Output the [X, Y] coordinate of the center of the cell containing the given text.  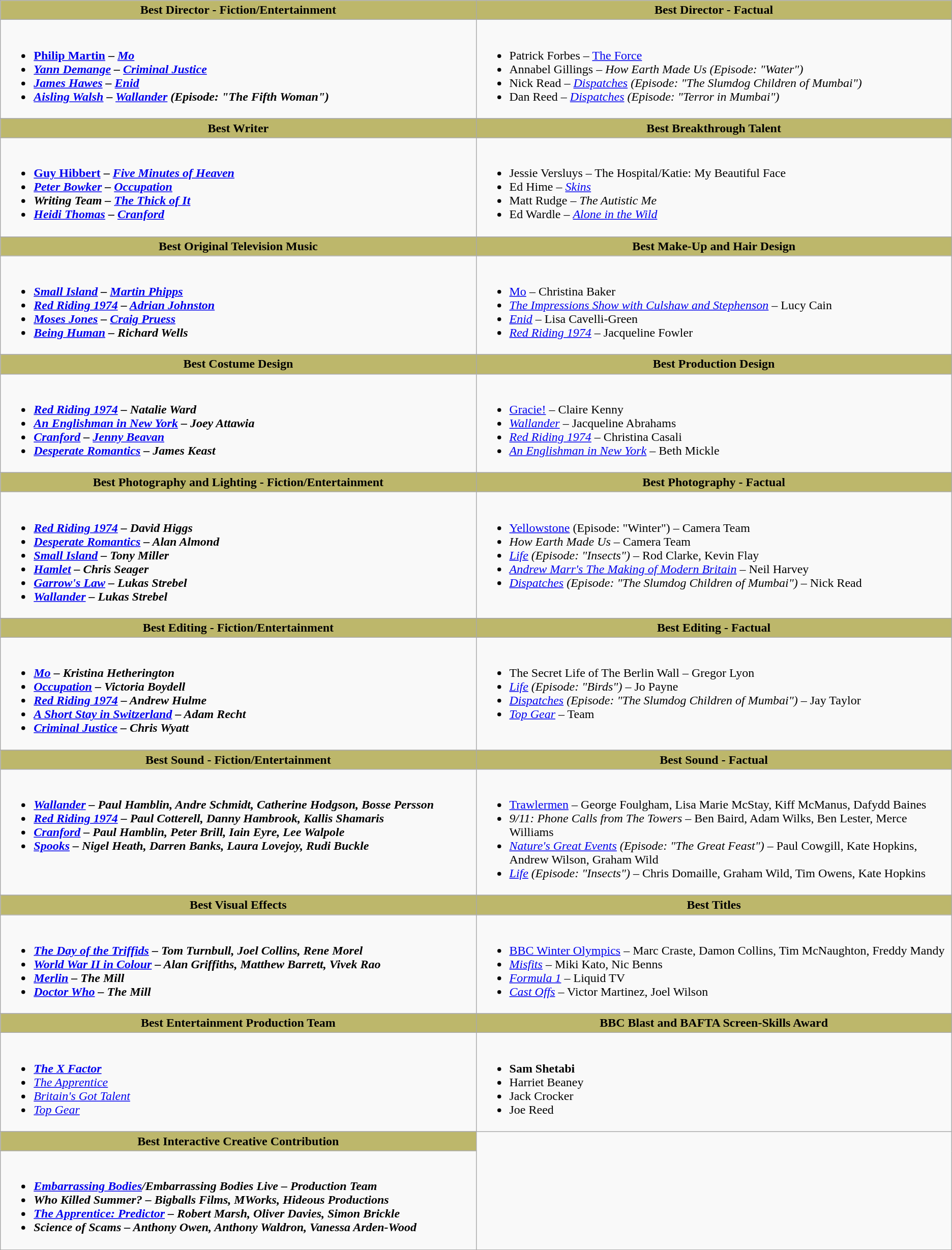
Guy Hibbert – Five Minutes of HeavenPeter Bowker – OccupationWriting Team – The Thick of ItHeidi Thomas – Cranford [238, 187]
Best Director - Fiction/Entertainment [238, 10]
Best Interactive Creative Contribution [238, 1141]
Best Titles [714, 905]
Mo – Christina BakerThe Impressions Show with Culshaw and Stephenson – Lucy CainEnid – Lisa Cavelli-GreenRed Riding 1974 – Jacqueline Fowler [714, 305]
Gracie! – Claire KennyWallander – Jacqueline AbrahamsRed Riding 1974 – Christina CasaliAn Englishman in New York – Beth Mickle [714, 423]
Best Editing - Factual [714, 628]
Best Editing - Fiction/Entertainment [238, 628]
Best Production Design [714, 364]
Best Sound - Factual [714, 759]
Best Director - Factual [714, 10]
Best Original Television Music [238, 246]
Best Writer [238, 128]
Best Visual Effects [238, 905]
Best Sound - Fiction/Entertainment [238, 759]
Philip Martin – MoYann Demange – Criminal JusticeJames Hawes – EnidAisling Walsh – Wallander (Episode: "The Fifth Woman") [238, 69]
Red Riding 1974 – Natalie WardAn Englishman in New York – Joey AttawiaCranford – Jenny BeavanDesperate Romantics – James Keast [238, 423]
Best Entertainment Production Team [238, 1023]
Small Island – Martin PhippsRed Riding 1974 – Adrian JohnstonMoses Jones – Craig PruessBeing Human – Richard Wells [238, 305]
Best Photography - Factual [714, 482]
The X FactorThe ApprenticeBritain's Got TalentTop Gear [238, 1082]
Jessie Versluys – The Hospital/Katie: My Beautiful FaceEd Hime – SkinsMatt Rudge – The Autistic MeEd Wardle – Alone in the Wild [714, 187]
Sam ShetabiHarriet BeaneyJack CrockerJoe Reed [714, 1082]
Best Photography and Lighting - Fiction/Entertainment [238, 482]
Best Costume Design [238, 364]
Best Breakthrough Talent [714, 128]
Best Make-Up and Hair Design [714, 246]
BBC Blast and BAFTA Screen-Skills Award [714, 1023]
